Return the [x, y] coordinate for the center point of the cell that contains the specified text.  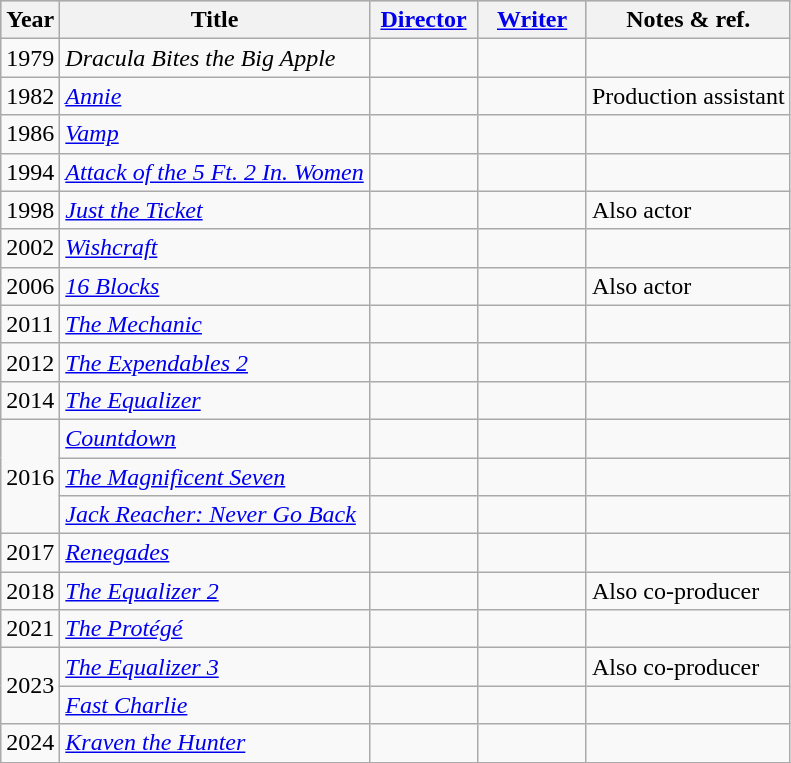
The Expendables 2 [214, 362]
1986 [30, 134]
Jack Reacher: Never Go Back [214, 515]
2021 [30, 629]
Title [214, 20]
1994 [30, 172]
Director [424, 20]
Attack of the 5 Ft. 2 In. Women [214, 172]
Vamp [214, 134]
2016 [30, 476]
Fast Charlie [214, 705]
1982 [30, 96]
The Magnificent Seven [214, 477]
The Mechanic [214, 324]
2017 [30, 553]
Notes & ref. [688, 20]
2002 [30, 248]
Annie [214, 96]
2024 [30, 743]
Renegades [214, 553]
Dracula Bites the Big Apple [214, 58]
Just the Ticket [214, 210]
Kraven the Hunter [214, 743]
The Equalizer 3 [214, 667]
2023 [30, 686]
2018 [30, 591]
Writer [532, 20]
Wishcraft [214, 248]
Countdown [214, 438]
2011 [30, 324]
2014 [30, 400]
The Equalizer [214, 400]
1998 [30, 210]
Production assistant [688, 96]
The Equalizer 2 [214, 591]
The Protégé [214, 629]
2012 [30, 362]
16 Blocks [214, 286]
Year [30, 20]
1979 [30, 58]
2006 [30, 286]
